Return (X, Y) of the center of cell containing provided text 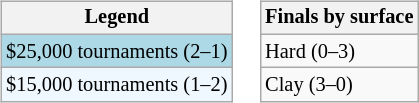
$15,000 tournaments (1–2) (116, 85)
Legend (116, 18)
Clay (3–0) (339, 85)
$25,000 tournaments (2–1) (116, 51)
Finals by surface (339, 18)
Hard (0–3) (339, 51)
